Extract the (x, y) coordinate from the center of the cell holding the provided text.  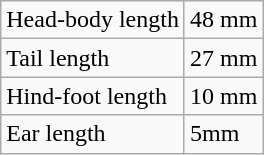
27 mm (223, 58)
Tail length (93, 58)
Head-body length (93, 20)
5mm (223, 134)
48 mm (223, 20)
Hind-foot length (93, 96)
Ear length (93, 134)
10 mm (223, 96)
